Search for the cell housing the specified text and yield its (X, Y) center coordinate. 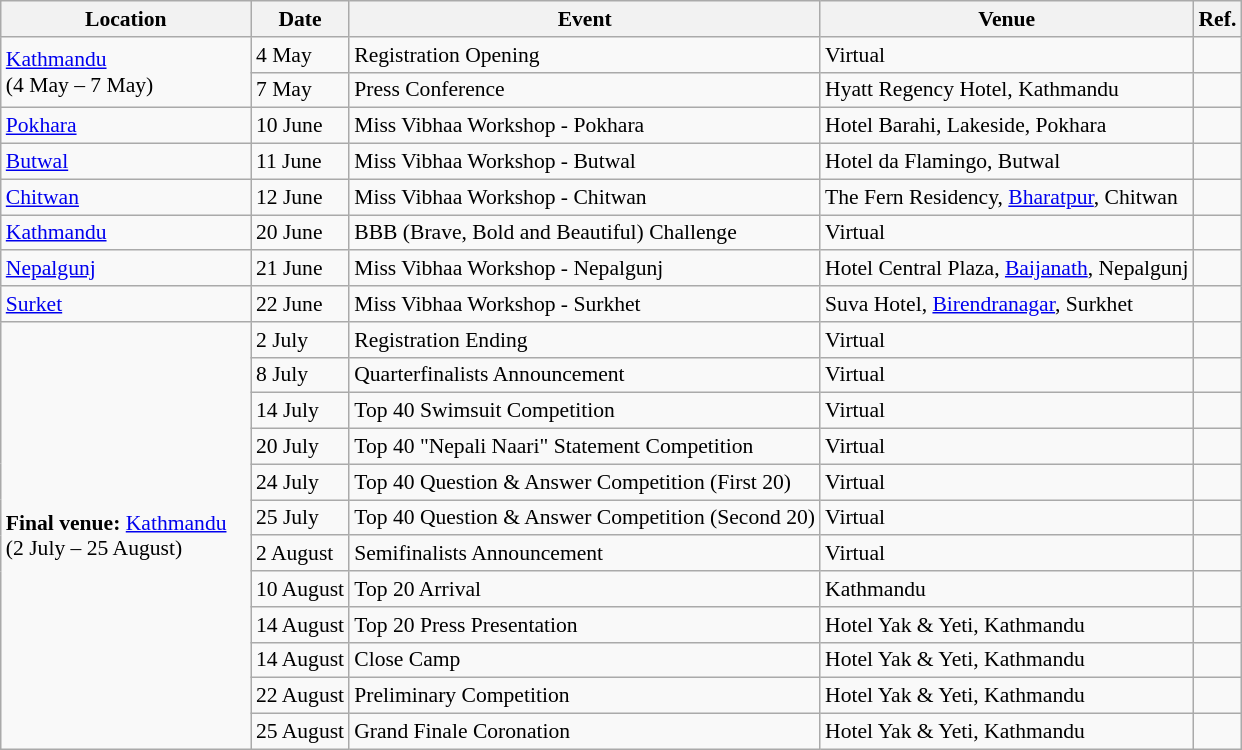
12 June (300, 197)
Nepalgunj (126, 269)
Pokhara (126, 126)
Final venue: Kathmandu(2 July – 25 August) (126, 536)
The Fern Residency, Bharatpur, Chitwan (1006, 197)
BBB (Brave, Bold and Beautiful) Challenge (584, 233)
4 May (300, 55)
10 June (300, 126)
Top 40 Question & Answer Competition (First 20) (584, 482)
2 July (300, 340)
Venue (1006, 19)
Miss Vibhaa Workshop - Butwal (584, 162)
Press Conference (584, 90)
Registration Opening (584, 55)
Top 20 Press Presentation (584, 625)
Registration Ending (584, 340)
Miss Vibhaa Workshop - Pokhara (584, 126)
Preliminary Competition (584, 696)
8 July (300, 375)
Close Camp (584, 660)
Top 40 Question & Answer Competition (Second 20) (584, 518)
Chitwan (126, 197)
Hotel Central Plaza, Baijanath, Nepalgunj (1006, 269)
Surket (126, 304)
Miss Vibhaa Workshop - Nepalgunj (584, 269)
Top 40 "Nepali Naari" Statement Competition (584, 447)
Kathmandu(4 May – 7 May) (126, 72)
Hyatt Regency Hotel, Kathmandu (1006, 90)
20 July (300, 447)
Semifinalists Announcement (584, 554)
2 August (300, 554)
20 June (300, 233)
Grand Finale Coronation (584, 732)
24 July (300, 482)
Location (126, 19)
Butwal (126, 162)
10 August (300, 589)
22 August (300, 696)
Hotel da Flamingo, Butwal (1006, 162)
11 June (300, 162)
Miss Vibhaa Workshop - Chitwan (584, 197)
14 July (300, 411)
Suva Hotel, Birendranagar, Surkhet (1006, 304)
Miss Vibhaa Workshop - Surkhet (584, 304)
Hotel Barahi, Lakeside, Pokhara (1006, 126)
Event (584, 19)
7 May (300, 90)
22 June (300, 304)
25 July (300, 518)
Date (300, 19)
25 August (300, 732)
21 June (300, 269)
Top 40 Swimsuit Competition (584, 411)
Quarterfinalists Announcement (584, 375)
Top 20 Arrival (584, 589)
Ref. (1217, 19)
